Provide the [X, Y] coordinate of the cell's center where the given text is located.  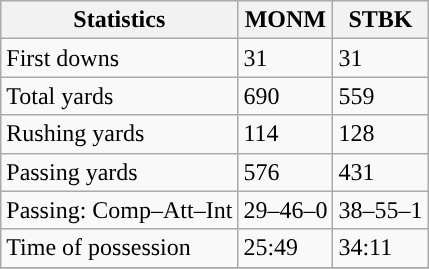
431 [380, 172]
38–55–1 [380, 210]
576 [286, 172]
559 [380, 96]
29–46–0 [286, 210]
STBK [380, 20]
Rushing yards [120, 134]
34:11 [380, 248]
Time of possession [120, 248]
Passing: Comp–Att–Int [120, 210]
Total yards [120, 96]
25:49 [286, 248]
Passing yards [120, 172]
MONM [286, 20]
First downs [120, 58]
690 [286, 96]
128 [380, 134]
114 [286, 134]
Statistics [120, 20]
